Identify which cell holds the provided text, then report its (X, Y) central coordinate. 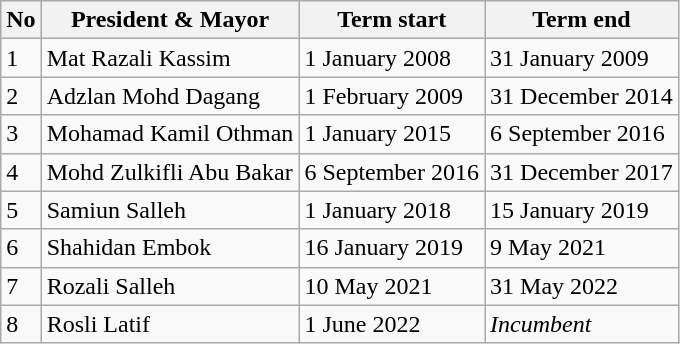
31 December 2014 (582, 96)
Samiun Salleh (170, 210)
2 (21, 96)
3 (21, 134)
President & Mayor (170, 20)
Mohd Zulkifli Abu Bakar (170, 172)
6 (21, 248)
Mat Razali Kassim (170, 58)
31 May 2022 (582, 286)
Mohamad Kamil Othman (170, 134)
4 (21, 172)
7 (21, 286)
1 June 2022 (392, 324)
16 January 2019 (392, 248)
8 (21, 324)
1 January 2018 (392, 210)
Rozali Salleh (170, 286)
Rosli Latif (170, 324)
No (21, 20)
1 February 2009 (392, 96)
Incumbent (582, 324)
Shahidan Embok (170, 248)
10 May 2021 (392, 286)
Term end (582, 20)
1 January 2008 (392, 58)
Term start (392, 20)
1 January 2015 (392, 134)
15 January 2019 (582, 210)
Adzlan Mohd Dagang (170, 96)
31 December 2017 (582, 172)
31 January 2009 (582, 58)
9 May 2021 (582, 248)
5 (21, 210)
1 (21, 58)
